Pinpoint the cell where the given text exists, returning its (X, Y) midpoint coordinate. 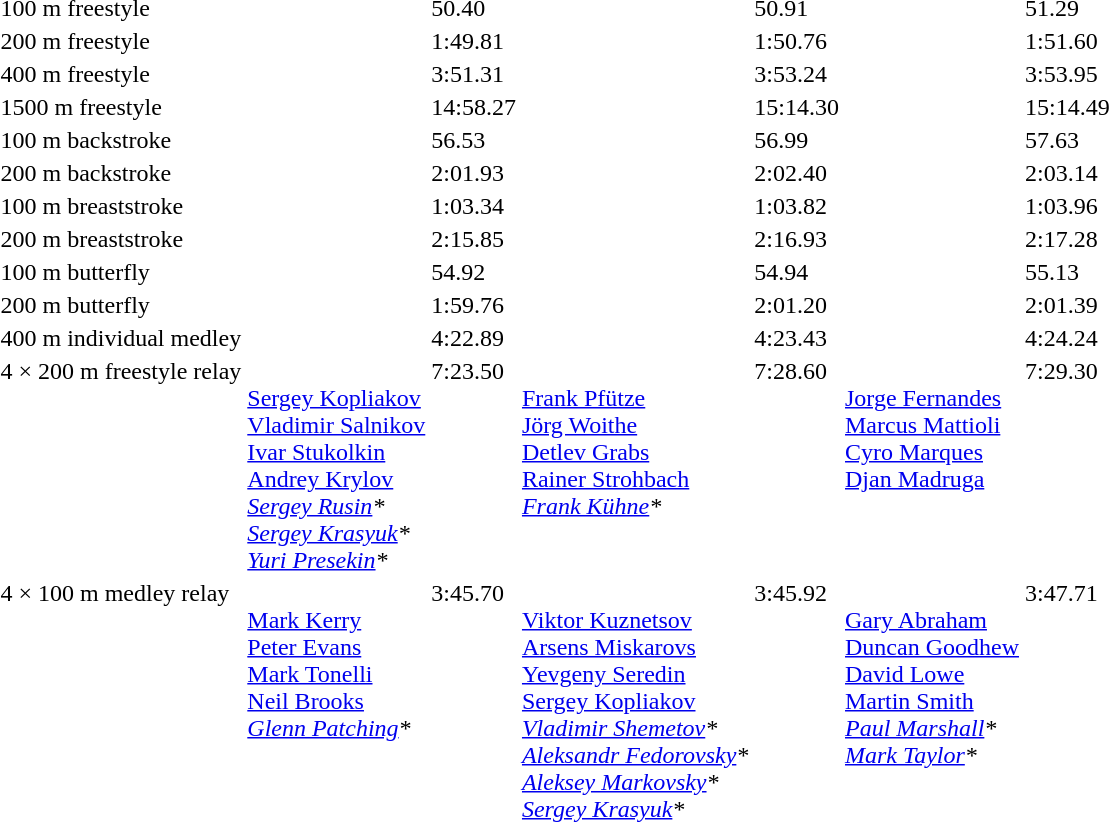
15:14.30 (797, 107)
2:15.85 (474, 239)
3:53.24 (797, 74)
Frank Pfütze Jörg Woithe Detlev Grabs Rainer Strohbach Frank Kühne* (634, 466)
4:23.43 (797, 338)
3:51.31 (474, 74)
1:49.81 (474, 41)
1:59.76 (474, 305)
56.99 (797, 140)
1:03.82 (797, 206)
56.53 (474, 140)
2:01.20 (797, 305)
1:03.34 (474, 206)
2:01.93 (474, 173)
4:22.89 (474, 338)
54.94 (797, 272)
7:23.50 (474, 466)
14:58.27 (474, 107)
Sergey Kopliakov Vladimir Salnikov Ivar Stukolkin Andrey Krylov Sergey Rusin* Sergey Krasyuk* Yuri Presekin* (336, 466)
2:16.93 (797, 239)
2:02.40 (797, 173)
Jorge Fernandes Marcus Mattioli Cyro Marques Djan Madruga (932, 466)
1:50.76 (797, 41)
54.92 (474, 272)
7:28.60 (797, 466)
